Locate the cell with the specified text and output its (x, y) center coordinate. 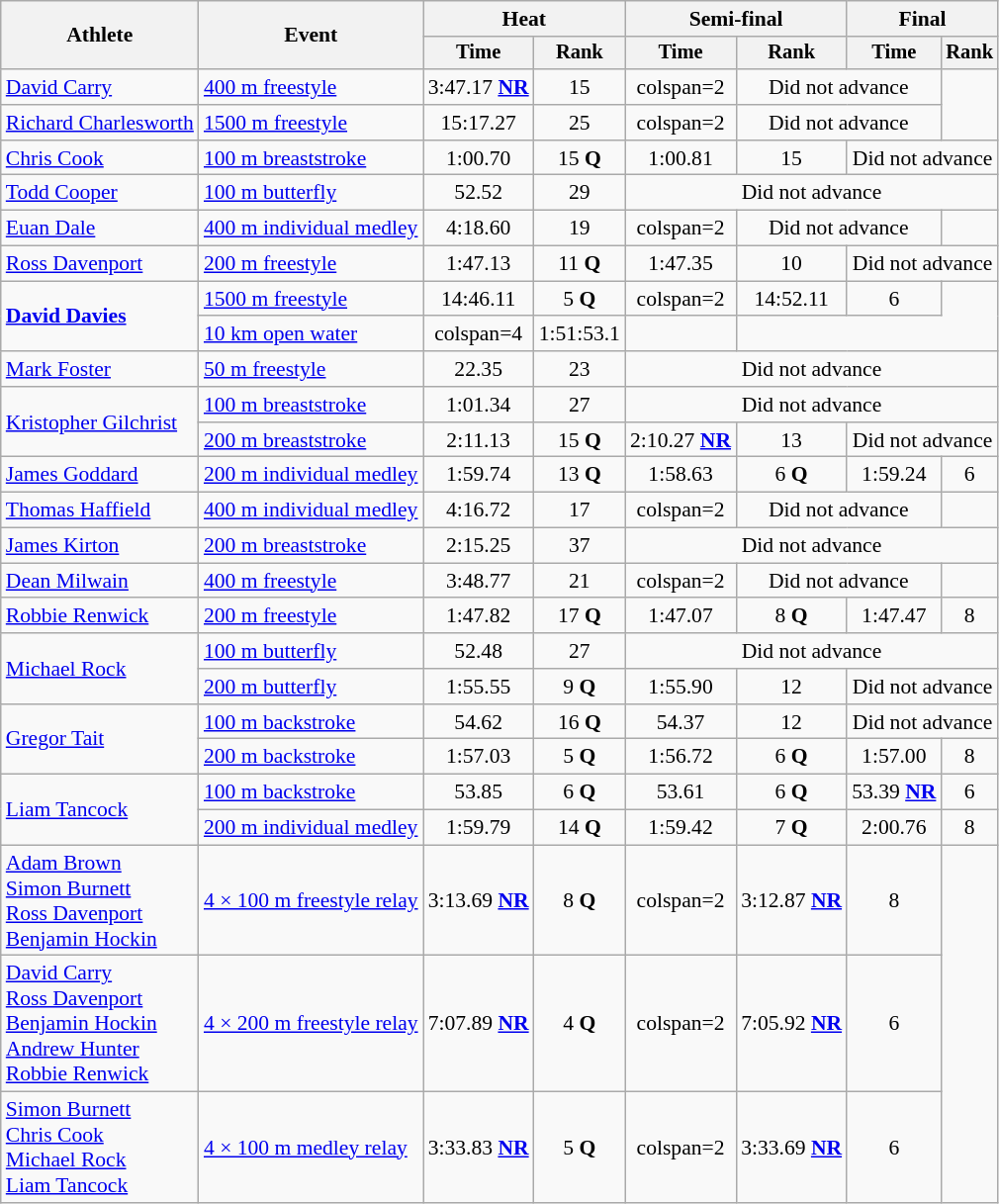
1:59.74 (479, 475)
1:59.79 (479, 828)
Simon BurnettChris CookMichael RockLiam Tancock (100, 1148)
Kristopher Gilchrist (100, 421)
1:57.03 (479, 757)
2:00.76 (894, 828)
1:00.70 (479, 158)
13 Q (580, 475)
11 Q (580, 264)
Todd Cooper (100, 193)
Heat (524, 19)
200 m backstroke (311, 757)
4 × 100 m freestyle relay (311, 900)
2:10.27 NR (681, 440)
14 Q (580, 828)
David Carry (100, 87)
53.61 (681, 792)
Dean Milwain (100, 581)
37 (580, 546)
1:59.42 (681, 828)
1:47.47 (894, 616)
1:47.13 (479, 264)
Adam BrownSimon BurnettRoss DavenportBenjamin Hockin (100, 900)
21 (580, 581)
10 (791, 264)
200 m butterfly (311, 687)
Mark Foster (100, 369)
1:47.07 (681, 616)
17 (580, 510)
Liam Tancock (100, 809)
1:59.24 (894, 475)
54.37 (681, 722)
23 (580, 369)
1:47.35 (681, 264)
4 Q (580, 1024)
14:52.11 (791, 299)
7 Q (791, 828)
54.62 (479, 722)
3:13.69 NR (479, 900)
13 (791, 440)
3:33.83 NR (479, 1148)
2:15.25 (479, 546)
4:16.72 (479, 510)
James Kirton (100, 546)
1:01.34 (479, 405)
Semi-final (736, 19)
9 Q (580, 687)
53.85 (479, 792)
colspan=4 (479, 334)
1:47.82 (479, 616)
Richard Charlesworth (100, 123)
Thomas Haffield (100, 510)
1:58.63 (681, 475)
50 m freestyle (311, 369)
22.35 (479, 369)
4 × 100 m medley relay (311, 1148)
1:51:53.1 (580, 334)
2:11.13 (479, 440)
Event (311, 36)
7:07.89 NR (479, 1024)
52.52 (479, 193)
7:05.92 NR (791, 1024)
James Goddard (100, 475)
1:55.55 (479, 687)
25 (580, 123)
1:57.00 (894, 757)
15:17.27 (479, 123)
David CarryRoss DavenportBenjamin HockinAndrew HunterRobbie Renwick (100, 1024)
52.48 (479, 651)
3:12.87 NR (791, 900)
1:00.81 (681, 158)
19 (580, 229)
Robbie Renwick (100, 616)
3:47.17 NR (479, 87)
David Davies (100, 317)
3:33.69 NR (791, 1148)
4 × 200 m freestyle relay (311, 1024)
Chris Cook (100, 158)
10 km open water (311, 334)
Athlete (100, 36)
53.39 NR (894, 792)
Gregor Tait (100, 740)
16 Q (580, 722)
1:56.72 (681, 757)
4:18.60 (479, 229)
29 (580, 193)
Final (922, 19)
Michael Rock (100, 669)
1:55.90 (681, 687)
Euan Dale (100, 229)
3:48.77 (479, 581)
14:46.11 (479, 299)
17 Q (580, 616)
Ross Davenport (100, 264)
